Return the (x, y) coordinate for the center point of the cell that contains the specified text.  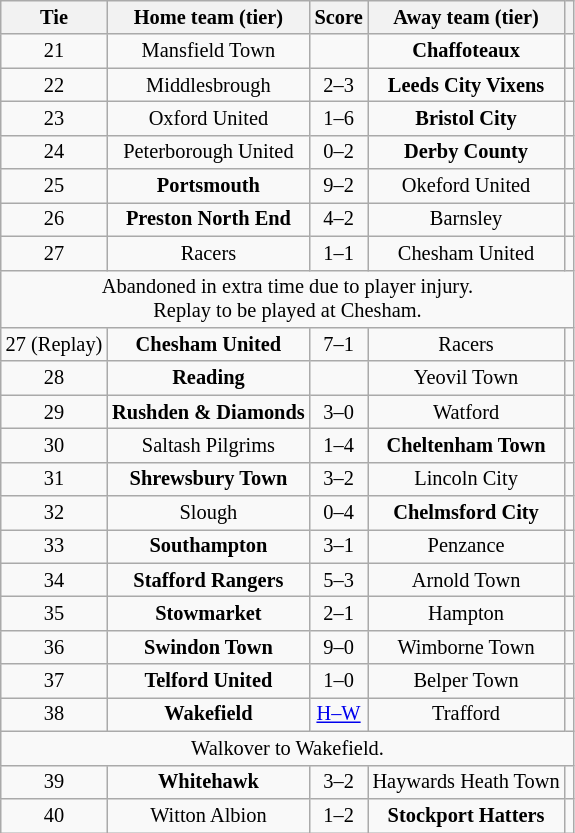
Shrewsbury Town (208, 479)
Away team (tier) (466, 17)
Derby County (466, 152)
Witton Albion (208, 815)
35 (54, 613)
38 (54, 714)
22 (54, 85)
Trafford (466, 714)
Whitehawk (208, 782)
Belper Town (466, 681)
21 (54, 51)
33 (54, 546)
Hampton (466, 613)
36 (54, 647)
1–2 (339, 815)
Chelmsford City (466, 513)
28 (54, 378)
Home team (tier) (208, 17)
37 (54, 681)
Chaffoteaux (466, 51)
39 (54, 782)
Stockport Hatters (466, 815)
Slough (208, 513)
0–4 (339, 513)
9–2 (339, 186)
Penzance (466, 546)
0–2 (339, 152)
29 (54, 412)
Preston North End (208, 219)
2–1 (339, 613)
2–3 (339, 85)
Swindon Town (208, 647)
Walkover to Wakefield. (288, 748)
24 (54, 152)
Leeds City Vixens (466, 85)
23 (54, 118)
Barnsley (466, 219)
Wimborne Town (466, 647)
Stowmarket (208, 613)
Stafford Rangers (208, 580)
Southampton (208, 546)
Score (339, 17)
3–1 (339, 546)
1–4 (339, 445)
26 (54, 219)
Middlesbrough (208, 85)
27 (Replay) (54, 344)
Tie (54, 17)
Bristol City (466, 118)
Okeford United (466, 186)
Mansfield Town (208, 51)
Peterborough United (208, 152)
Oxford United (208, 118)
1–0 (339, 681)
30 (54, 445)
9–0 (339, 647)
Wakefield (208, 714)
25 (54, 186)
Telford United (208, 681)
4–2 (339, 219)
Arnold Town (466, 580)
3–0 (339, 412)
1–6 (339, 118)
Haywards Heath Town (466, 782)
Lincoln City (466, 479)
5–3 (339, 580)
34 (54, 580)
Portsmouth (208, 186)
Rushden & Diamonds (208, 412)
27 (54, 253)
Saltash Pilgrims (208, 445)
31 (54, 479)
1–1 (339, 253)
7–1 (339, 344)
Cheltenham Town (466, 445)
Abandoned in extra time due to player injury.Replay to be played at Chesham. (288, 299)
32 (54, 513)
Yeovil Town (466, 378)
Watford (466, 412)
Reading (208, 378)
40 (54, 815)
H–W (339, 714)
